Output the [X, Y] coordinate of the center of the cell containing the given text.  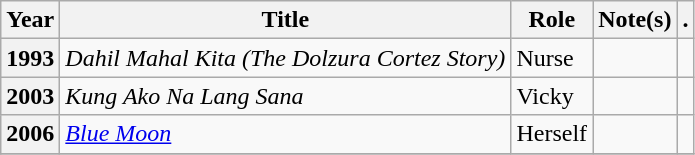
Role [552, 20]
2006 [30, 134]
1993 [30, 58]
2003 [30, 96]
. [686, 20]
Kung Ako Na Lang Sana [286, 96]
Herself [552, 134]
Note(s) [635, 20]
Blue Moon [286, 134]
Title [286, 20]
Year [30, 20]
Nurse [552, 58]
Dahil Mahal Kita (The Dolzura Cortez Story) [286, 58]
Vicky [552, 96]
